Provide the (x, y) coordinate of the cell's center where the given text is located.  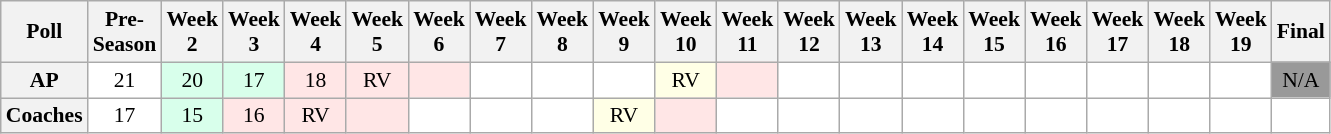
Week8 (562, 32)
Week11 (748, 32)
Week6 (439, 32)
Week3 (254, 32)
Week14 (933, 32)
16 (254, 116)
Week10 (686, 32)
Week9 (624, 32)
Week5 (377, 32)
Week17 (1118, 32)
Week16 (1056, 32)
Week13 (871, 32)
21 (125, 80)
Week2 (192, 32)
N/A (1301, 80)
Poll (44, 32)
AP (44, 80)
Week4 (316, 32)
Week12 (809, 32)
Week7 (501, 32)
15 (192, 116)
Week15 (994, 32)
18 (316, 80)
20 (192, 80)
Pre-Season (125, 32)
Coaches (44, 116)
Week19 (1241, 32)
Week18 (1179, 32)
Final (1301, 32)
